Output the (x, y) coordinate of the center of the cell containing the given text.  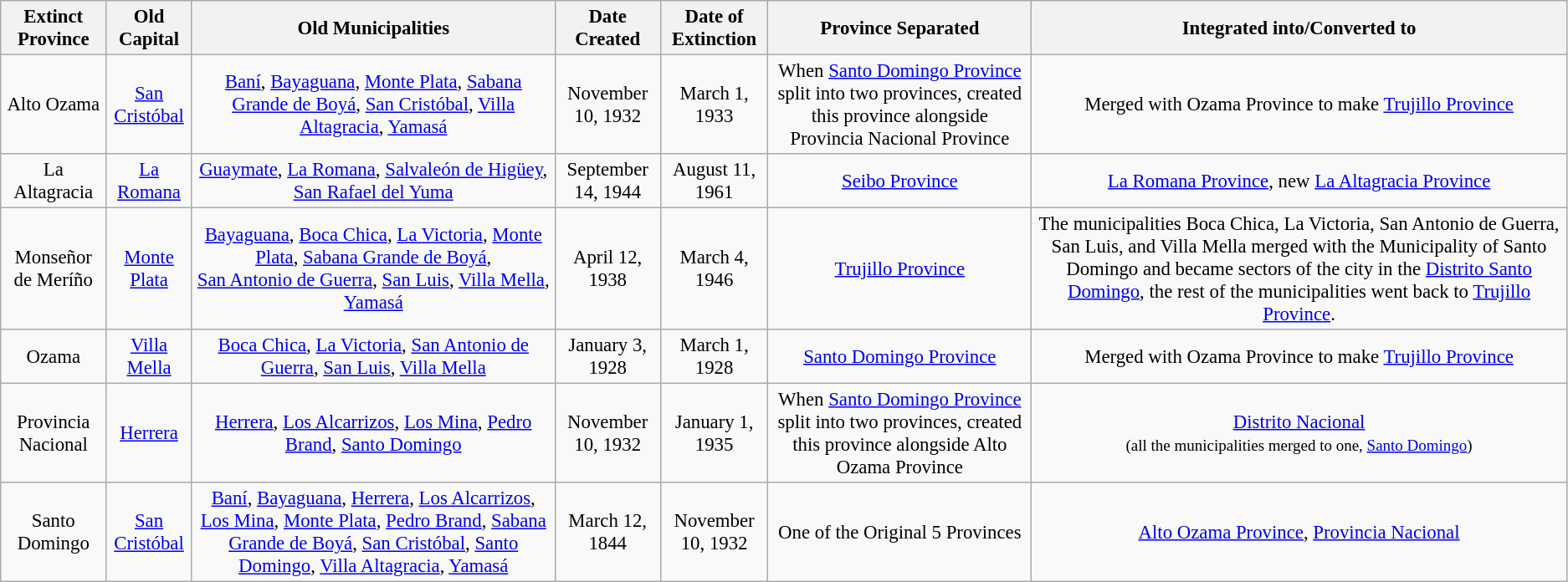
Extinct Province (54, 28)
Date Created (607, 28)
Old Capital (149, 28)
Monseñor de Meríño (54, 269)
La Romana (149, 181)
September 14, 1944 (607, 181)
When Santo Domingo Province split into two provinces, created this province alongside Provincia Nacional Province (900, 105)
Trujillo Province (900, 269)
Provincia Nacional (54, 433)
January 3, 1928 (607, 356)
April 12, 1938 (607, 269)
Guaymate, La Romana, Salvaleón de Higüey, San Rafael del Yuma (373, 181)
Old Municipalities (373, 28)
Monte Plata (149, 269)
Distrito Nacional(all the municipalities merged to one, Santo Domingo) (1299, 433)
January 1, 1935 (715, 433)
March 1, 1933 (715, 105)
La Romana Province, new La Altagracia Province (1299, 181)
Seibo Province (900, 181)
Herrera, Los Alcarrizos, Los Mina, Pedro Brand, Santo Domingo (373, 433)
March 1, 1928 (715, 356)
August 11, 1961 (715, 181)
Herrera (149, 433)
Baní, Bayaguana, Monte Plata, Sabana Grande de Boyá, San Cristóbal, Villa Altagracia, Yamasá (373, 105)
Villa Mella (149, 356)
Alto Ozama (54, 105)
March 4, 1946 (715, 269)
La Altagracia (54, 181)
San Cristóbal (149, 105)
Province Separated (900, 28)
Ozama (54, 356)
Santo Domingo Province (900, 356)
Boca Chica, La Victoria, San Antonio de Guerra, San Luis, Villa Mella (373, 356)
When Santo Domingo Province split into two provinces, created this province alongside Alto Ozama Province (900, 433)
Integrated into/Converted to (1299, 28)
Bayaguana, Boca Chica, La Victoria, Monte Plata, Sabana Grande de Boyá,San Antonio de Guerra, San Luis, Villa Mella, Yamasá (373, 269)
Date of Extinction (715, 28)
